Locate the cell with the specified text and output its (X, Y) center coordinate. 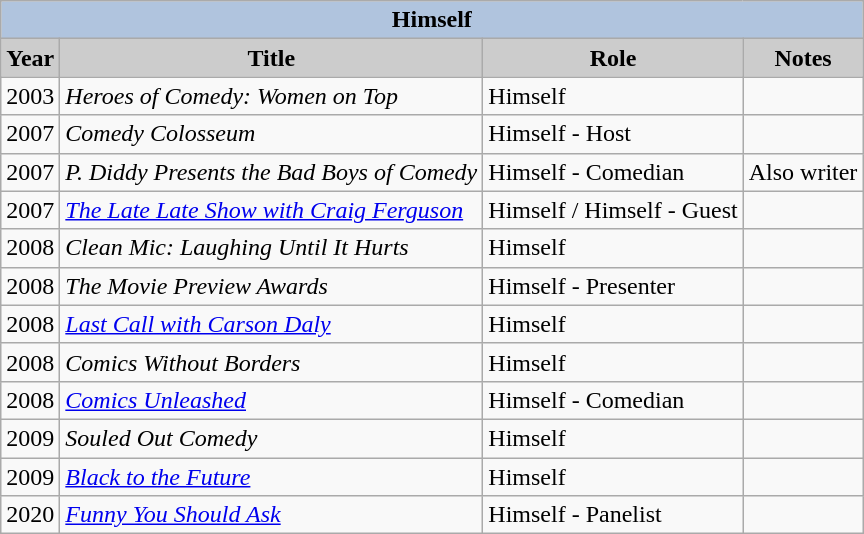
Comics Without Borders (272, 362)
Role (613, 58)
Himself - Host (613, 134)
The Movie Preview Awards (272, 286)
Souled Out Comedy (272, 438)
Himself - Panelist (613, 515)
P. Diddy Presents the Bad Boys of Comedy (272, 172)
Year (30, 58)
Himself / Himself - Guest (613, 210)
Heroes of Comedy: Women on Top (272, 96)
2003 (30, 96)
Title (272, 58)
Comics Unleashed (272, 400)
Comedy Colosseum (272, 134)
2020 (30, 515)
The Late Late Show with Craig Ferguson (272, 210)
Himself - Presenter (613, 286)
Last Call with Carson Daly (272, 324)
Also writer (803, 172)
Clean Mic: Laughing Until It Hurts (272, 248)
Funny You Should Ask (272, 515)
Black to the Future (272, 477)
Notes (803, 58)
